Detect which cell encompasses the target text, then output its (X, Y) center coordinate. 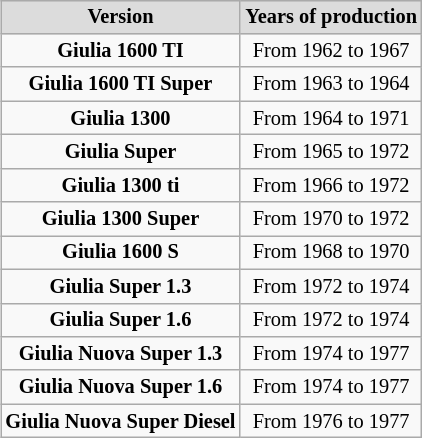
Giulia Nuova Super Diesel (121, 421)
Years of production (330, 17)
Giulia 1600 TI Super (121, 84)
From 1966 to 1972 (330, 185)
Giulia 1300 ti (121, 185)
Giulia Super (121, 152)
From 1965 to 1972 (330, 152)
Giulia Nuova Super 1.3 (121, 354)
From 1964 to 1971 (330, 118)
Giulia Nuova Super 1.6 (121, 387)
Giulia 1600 TI (121, 51)
Version (121, 17)
From 1970 to 1972 (330, 219)
Giulia 1300 (121, 118)
Giulia 1300 Super (121, 219)
Giulia 1600 S (121, 253)
Giulia Super 1.6 (121, 320)
From 1962 to 1967 (330, 51)
From 1968 to 1970 (330, 253)
From 1963 to 1964 (330, 84)
From 1976 to 1977 (330, 421)
Giulia Super 1.3 (121, 286)
